Find where the given text appears and provide that cell's center as (x, y) coordinate. 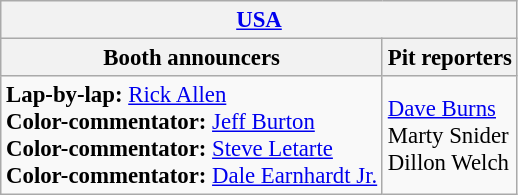
Lap-by-lap: Rick AllenColor-commentator: Jeff BurtonColor-commentator: Steve LetarteColor-commentator: Dale Earnhardt Jr. (192, 136)
Pit reporters (450, 58)
USA (260, 20)
Dave BurnsMarty SniderDillon Welch (450, 136)
Booth announcers (192, 58)
